Search for the cell housing the specified text and yield its (X, Y) center coordinate. 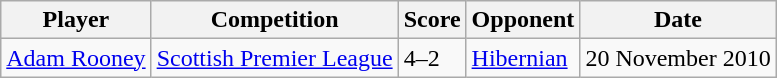
Adam Rooney (76, 58)
Opponent (523, 20)
Scottish Premier League (274, 58)
Player (76, 20)
Hibernian (523, 58)
Competition (274, 20)
Score (432, 20)
20 November 2010 (678, 58)
4–2 (432, 58)
Date (678, 20)
